Extract the (x, y) coordinate from the center of the cell holding the provided text.  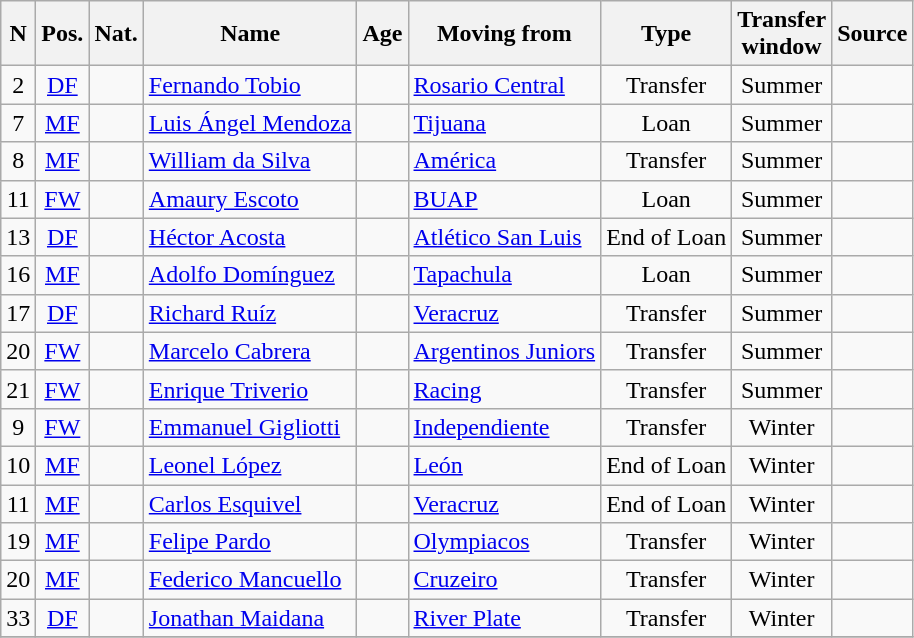
Rosario Central (504, 85)
Tapachula (504, 275)
Emmanuel Gigliotti (250, 427)
Cruzeiro (504, 580)
Argentinos Juniors (504, 351)
Name (250, 34)
N (18, 34)
Jonathan Maidana (250, 618)
Luis Ángel Mendoza (250, 123)
21 (18, 389)
13 (18, 237)
17 (18, 313)
Independiente (504, 427)
16 (18, 275)
Atlético San Luis (504, 237)
33 (18, 618)
Moving from (504, 34)
Transferwindow (782, 34)
Nat. (116, 34)
Fernando Tobio (250, 85)
Marcelo Cabrera (250, 351)
Richard Ruíz (250, 313)
Felipe Pardo (250, 542)
Leonel López (250, 465)
Source (872, 34)
Type (666, 34)
William da Silva (250, 161)
Amaury Escoto (250, 199)
León (504, 465)
9 (18, 427)
Carlos Esquivel (250, 503)
Olympiacos (504, 542)
Age (382, 34)
Adolfo Domínguez (250, 275)
América (504, 161)
Federico Mancuello (250, 580)
Héctor Acosta (250, 237)
Tijuana (504, 123)
River Plate (504, 618)
Enrique Triverio (250, 389)
19 (18, 542)
7 (18, 123)
BUAP (504, 199)
Racing (504, 389)
10 (18, 465)
Pos. (62, 34)
8 (18, 161)
2 (18, 85)
